Return (x, y) of the center of cell containing provided text 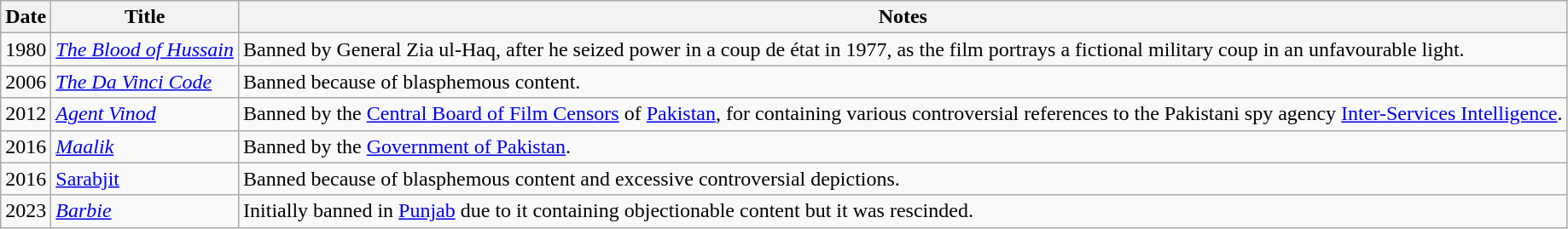
Notes (903, 17)
2006 (26, 82)
2023 (26, 211)
Banned by the Government of Pakistan. (903, 146)
Banned because of blasphemous content and excessive controversial depictions. (903, 179)
Initially banned in Punjab due to it containing objectionable content but it was rescinded. (903, 211)
The Blood of Hussain (145, 49)
The Da Vinci Code (145, 82)
Banned because of blasphemous content. (903, 82)
Barbie (145, 211)
Agent Vinod (145, 114)
2012 (26, 114)
Title (145, 17)
1980 (26, 49)
Sarabjit (145, 179)
Maalik (145, 146)
Date (26, 17)
